Return (x, y) of the center of cell containing provided text 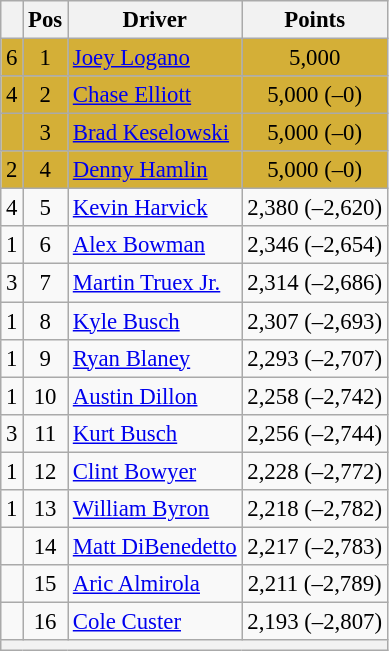
2,314 (–2,686) (314, 283)
16 (46, 621)
2,211 (–2,789) (314, 584)
Cole Custer (155, 621)
Matt DiBenedetto (155, 546)
12 (46, 471)
2,380 (–2,620) (314, 208)
2,258 (–2,742) (314, 396)
2,293 (–2,707) (314, 358)
5 (46, 208)
2,193 (–2,807) (314, 621)
William Byron (155, 509)
Ryan Blaney (155, 358)
Driver (155, 20)
2,307 (–2,693) (314, 321)
Kevin Harvick (155, 208)
Martin Truex Jr. (155, 283)
Pos (46, 20)
Chase Elliott (155, 95)
Aric Almirola (155, 584)
9 (46, 358)
2,346 (–2,654) (314, 245)
2,228 (–2,772) (314, 471)
Kyle Busch (155, 321)
11 (46, 433)
2,217 (–2,783) (314, 546)
7 (46, 283)
15 (46, 584)
2,256 (–2,744) (314, 433)
Points (314, 20)
10 (46, 396)
5,000 (314, 58)
Alex Bowman (155, 245)
14 (46, 546)
Joey Logano (155, 58)
Brad Keselowski (155, 133)
Austin Dillon (155, 396)
8 (46, 321)
13 (46, 509)
Denny Hamlin (155, 170)
Clint Bowyer (155, 471)
Kurt Busch (155, 433)
2,218 (–2,782) (314, 509)
